Output the (x, y) coordinate of the center of the cell containing the given text.  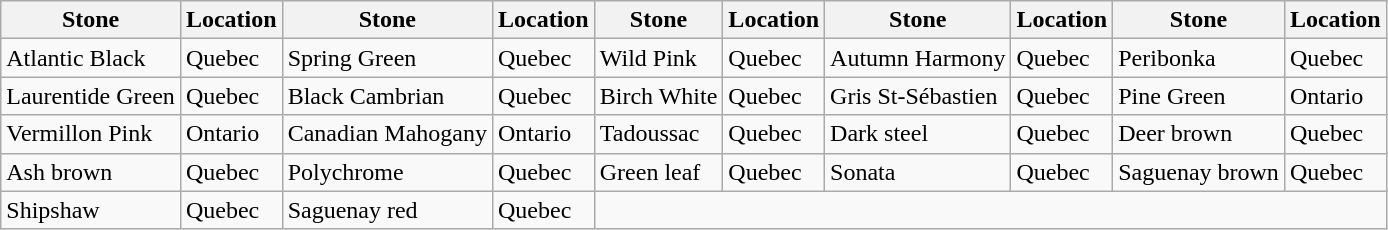
Wild Pink (658, 58)
Tadoussac (658, 134)
Ash brown (91, 172)
Pine Green (1199, 96)
Polychrome (387, 172)
Saguenay brown (1199, 172)
Vermillon Pink (91, 134)
Saguenay red (387, 210)
Green leaf (658, 172)
Peribonka (1199, 58)
Dark steel (918, 134)
Autumn Harmony (918, 58)
Laurentide Green (91, 96)
Sonata (918, 172)
Deer brown (1199, 134)
Atlantic Black (91, 58)
Shipshaw (91, 210)
Gris St-Sébastien (918, 96)
Black Cambrian (387, 96)
Canadian Mahogany (387, 134)
Spring Green (387, 58)
Birch White (658, 96)
